Determine the [x, y] coordinate at the center of the cell enclosing the given text.  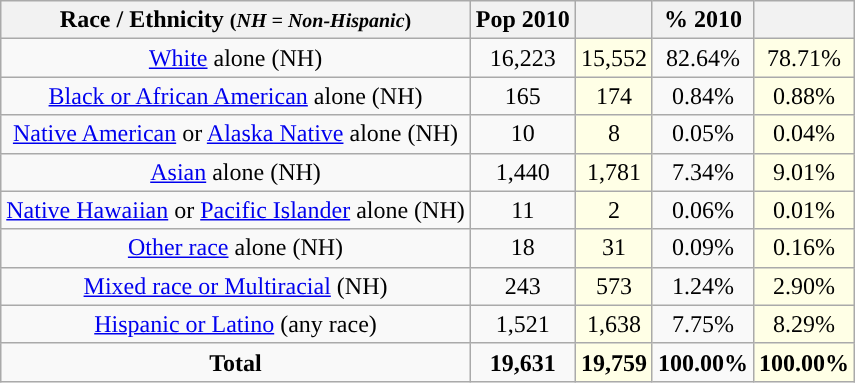
78.71% [804, 58]
2 [614, 210]
Pop 2010 [522, 20]
0.09% [702, 248]
9.01% [804, 172]
Total [236, 362]
18 [522, 248]
15,552 [614, 58]
0.88% [804, 96]
Hispanic or Latino (any race) [236, 324]
Asian alone (NH) [236, 172]
7.75% [702, 324]
8 [614, 134]
Black or African American alone (NH) [236, 96]
0.01% [804, 210]
243 [522, 286]
7.34% [702, 172]
82.64% [702, 58]
0.16% [804, 248]
1,781 [614, 172]
19,631 [522, 362]
174 [614, 96]
0.04% [804, 134]
% 2010 [702, 20]
1,440 [522, 172]
1,521 [522, 324]
19,759 [614, 362]
Mixed race or Multiracial (NH) [236, 286]
1,638 [614, 324]
Native American or Alaska Native alone (NH) [236, 134]
Native Hawaiian or Pacific Islander alone (NH) [236, 210]
573 [614, 286]
31 [614, 248]
8.29% [804, 324]
Other race alone (NH) [236, 248]
Race / Ethnicity (NH = Non-Hispanic) [236, 20]
0.84% [702, 96]
1.24% [702, 286]
11 [522, 210]
0.05% [702, 134]
0.06% [702, 210]
2.90% [804, 286]
165 [522, 96]
16,223 [522, 58]
10 [522, 134]
White alone (NH) [236, 58]
